Search for the cell housing the specified text and yield its (X, Y) center coordinate. 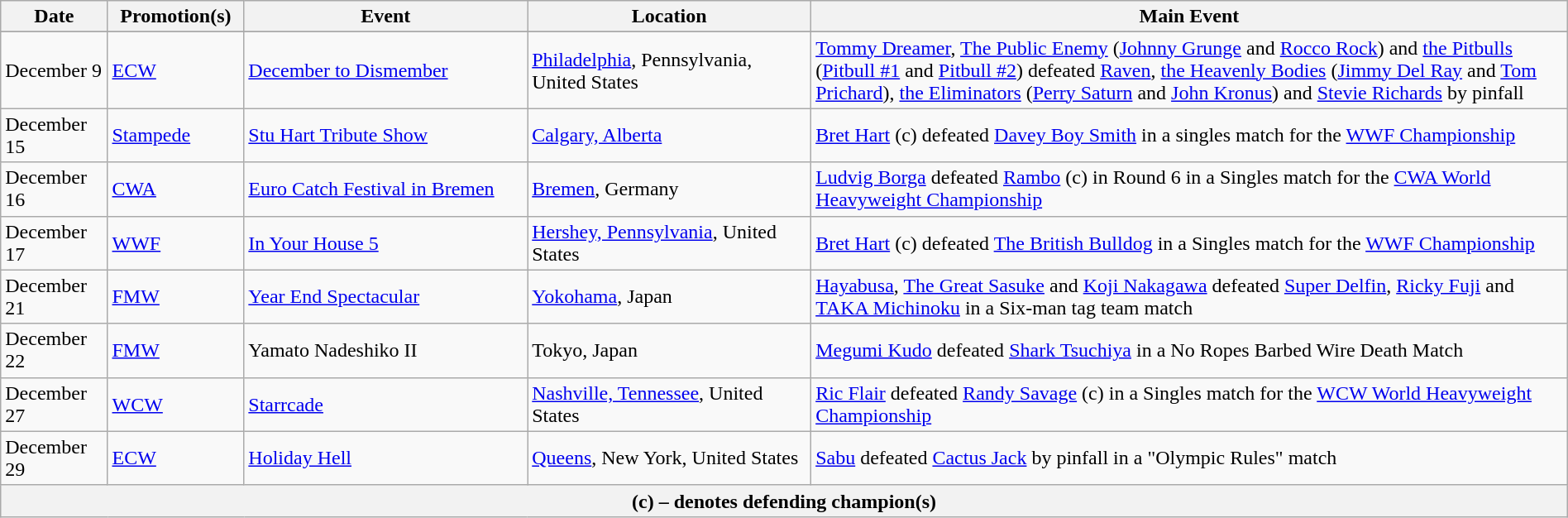
Sabu defeated Cactus Jack by pinfall in a "Olympic Rules" match (1189, 458)
Euro Catch Festival in Bremen (385, 189)
Megumi Kudo defeated Shark Tsuchiya in a No Ropes Barbed Wire Death Match (1189, 351)
Ludvig Borga defeated Rambo (c) in Round 6 in a Singles match for the CWA World Heavyweight Championship (1189, 189)
WWF (175, 243)
Main Event (1189, 17)
Location (670, 17)
Promotion(s) (175, 17)
Event (385, 17)
Hershey, Pennsylvania, United States (670, 243)
WCW (175, 404)
Starrcade (385, 404)
In Your House 5 (385, 243)
December 9 (55, 70)
CWA (175, 189)
Ric Flair defeated Randy Savage (c) in a Singles match for the WCW World Heavyweight Championship (1189, 404)
Stampede (175, 136)
December 15 (55, 136)
Nashville, Tennessee, United States (670, 404)
December 17 (55, 243)
Bret Hart (c) defeated Davey Boy Smith in a singles match for the WWF Championship (1189, 136)
Tokyo, Japan (670, 351)
Stu Hart Tribute Show (385, 136)
Year End Spectacular (385, 296)
Yamato Nadeshiko II (385, 351)
December 22 (55, 351)
December 16 (55, 189)
December 29 (55, 458)
December 21 (55, 296)
Philadelphia, Pennsylvania, United States (670, 70)
December to Dismember (385, 70)
(c) – denotes defending champion(s) (784, 501)
Calgary, Alberta (670, 136)
Hayabusa, The Great Sasuke and Koji Nakagawa defeated Super Delfin, Ricky Fuji and TAKA Michinoku in a Six-man tag team match (1189, 296)
Bret Hart (c) defeated The British Bulldog in a Singles match for the WWF Championship (1189, 243)
Date (55, 17)
Queens, New York, United States (670, 458)
Yokohama, Japan (670, 296)
December 27 (55, 404)
Holiday Hell (385, 458)
Bremen, Germany (670, 189)
